Identify which cell holds the provided text, then report its [X, Y] central coordinate. 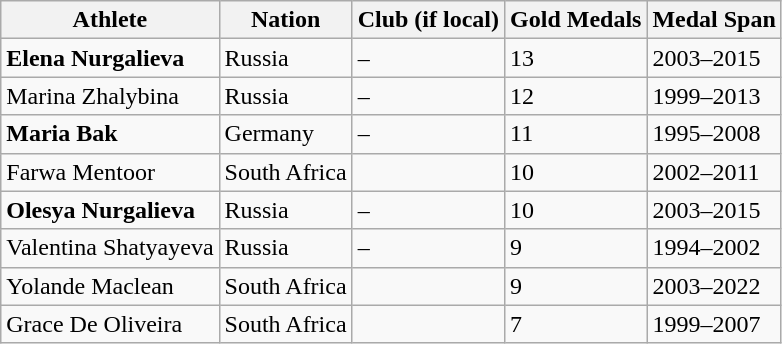
Gold Medals [576, 20]
1994–2002 [714, 248]
Maria Bak [110, 134]
Valentina Shatyayeva [110, 248]
12 [576, 96]
Club (if local) [428, 20]
Grace De Oliveira [110, 324]
11 [576, 134]
Farwa Mentoor [110, 172]
Athlete [110, 20]
Marina Zhalybina [110, 96]
1995–2008 [714, 134]
Olesya Nurgalieva [110, 210]
1999–2007 [714, 324]
1999–2013 [714, 96]
Nation [286, 20]
Elena Nurgalieva [110, 58]
7 [576, 324]
Germany [286, 134]
Yolande Maclean [110, 286]
Medal Span [714, 20]
13 [576, 58]
2003–2022 [714, 286]
2002–2011 [714, 172]
